Capture the cell that displays the provided text and extract its [x, y] central coordinate. 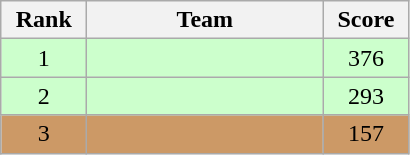
2 [44, 96]
3 [44, 134]
Team [205, 20]
Score [366, 20]
376 [366, 58]
1 [44, 58]
293 [366, 96]
Rank [44, 20]
157 [366, 134]
